Capture the cell that displays the provided text and extract its (X, Y) central coordinate. 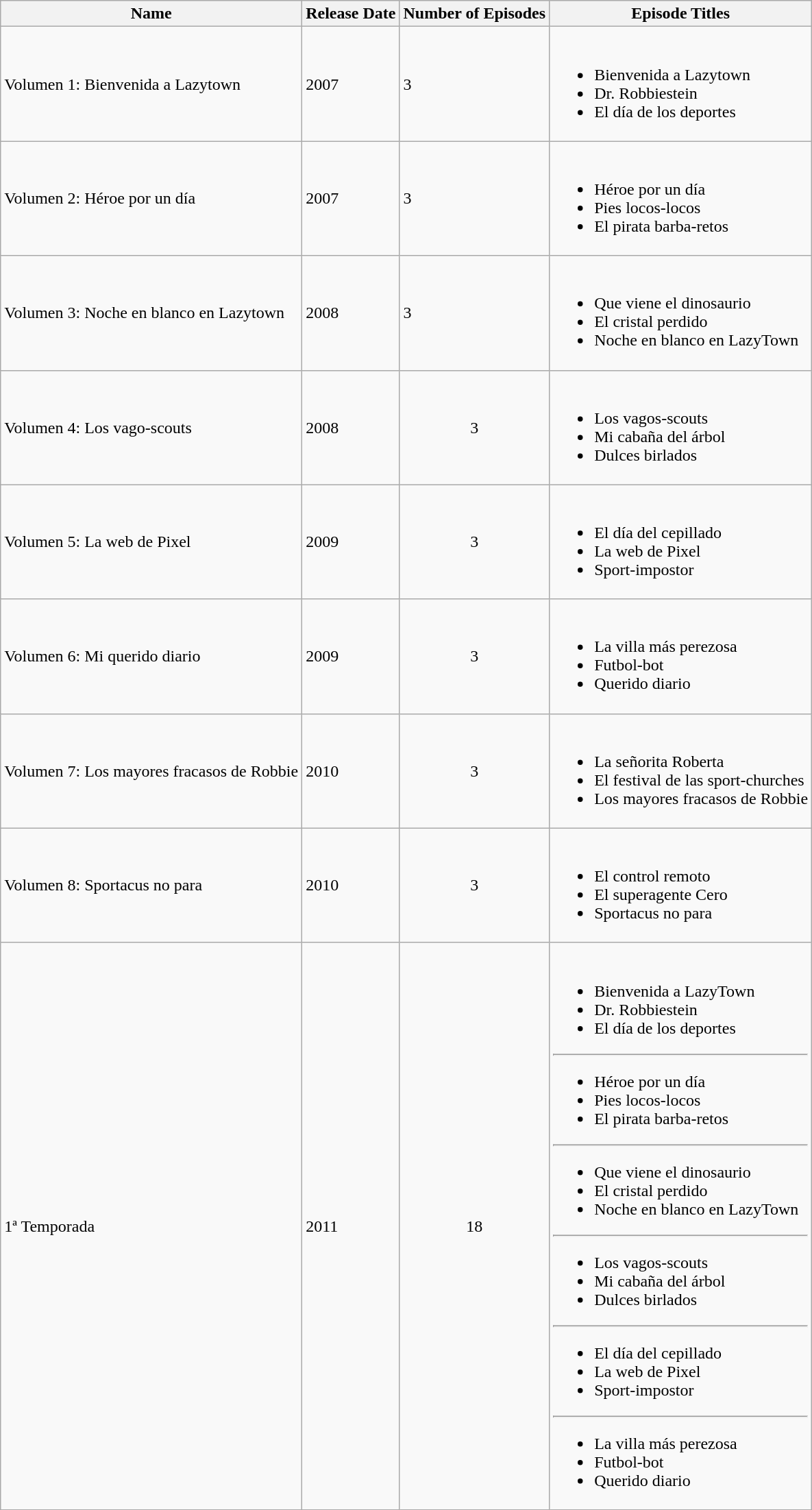
El día del cepilladoLa web de PixelSport-impostor (681, 541)
1ª Temporada (151, 1226)
Name (151, 14)
Episode Titles (681, 14)
Los vagos-scoutsMi cabaña del árbolDulces birlados (681, 428)
18 (474, 1226)
Number of Episodes (474, 14)
Volumen 5: La web de Pixel (151, 541)
Volumen 2: Héroe por un día (151, 199)
El control remotoEl superagente CeroSportacus no para (681, 886)
2011 (351, 1226)
Volumen 8: Sportacus no para (151, 886)
Volumen 7: Los mayores fracasos de Robbie (151, 770)
Volumen 4: Los vago-scouts (151, 428)
Héroe por un díaPies locos-locosEl pirata barba-retos (681, 199)
Volumen 3: Noche en blanco en Lazytown (151, 313)
Release Date (351, 14)
Volumen 6: Mi querido diario (151, 657)
Bienvenida a LazytownDr. RobbiesteinEl día de los deportes (681, 84)
Volumen 1: Bienvenida a Lazytown (151, 84)
Que viene el dinosaurioEl cristal perdidoNoche en blanco en LazyTown (681, 313)
La villa más perezosaFutbol-botQuerido diario (681, 657)
La señorita RobertaEl festival de las sport-churchesLos mayores fracasos de Robbie (681, 770)
